Detect which cell encompasses the target text, then output its [X, Y] center coordinate. 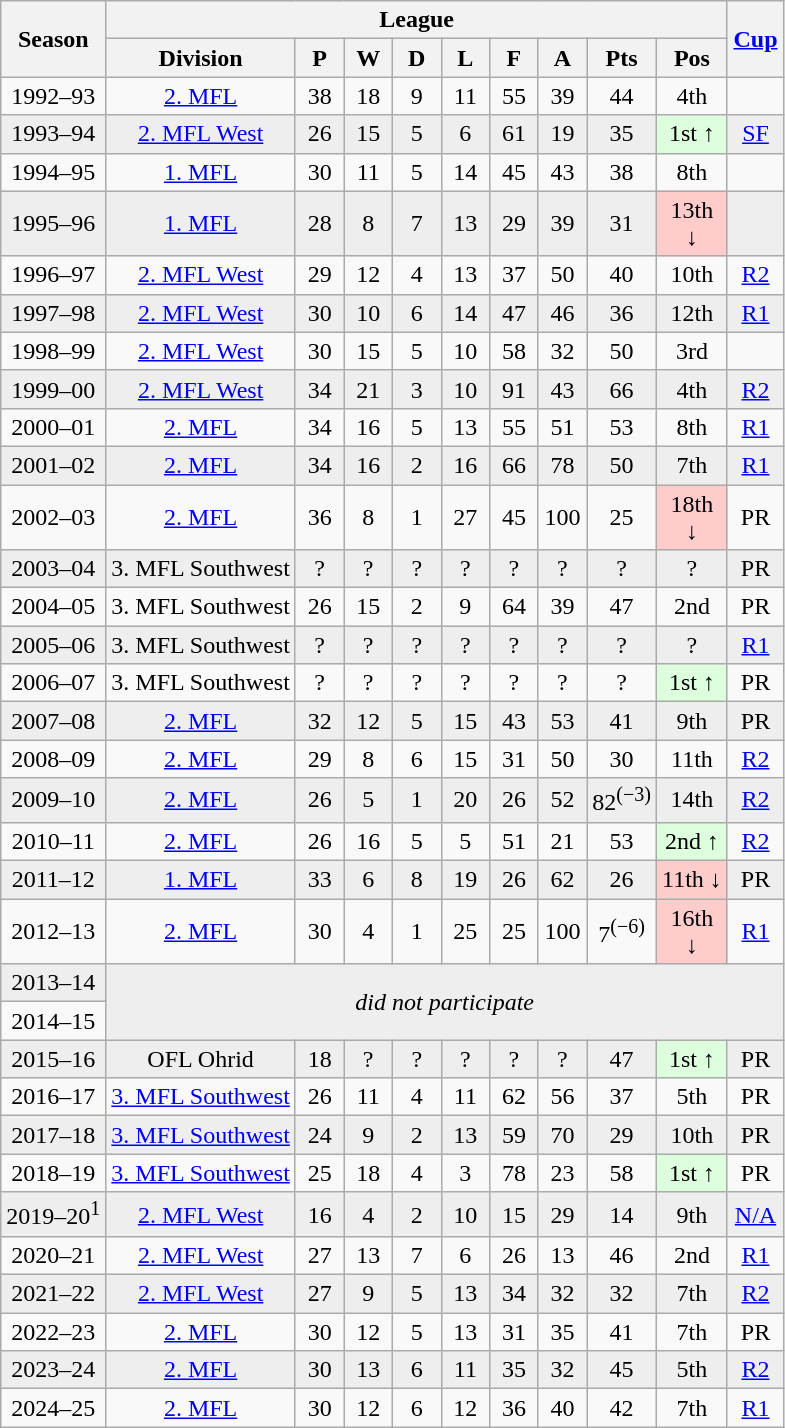
2009–10 [54, 800]
did not participate [445, 1002]
League [417, 20]
2011–12 [54, 880]
OFL Ohrid [201, 1059]
N/A [755, 1214]
2000–01 [54, 427]
Pts [622, 58]
2001–02 [54, 465]
56 [562, 1097]
2019–201 [54, 1214]
12th [692, 313]
28 [320, 224]
2021–22 [54, 1294]
1997–98 [54, 313]
L [466, 58]
3rd [692, 351]
59 [514, 1135]
1994–95 [54, 172]
2006–07 [54, 683]
70 [562, 1135]
2003–04 [54, 569]
64 [514, 607]
2018–19 [54, 1173]
SF [755, 134]
7(−6) [622, 932]
1995–96 [54, 224]
W [368, 58]
23 [562, 1173]
2022–23 [54, 1332]
2017–18 [54, 1135]
44 [622, 96]
20 [466, 800]
Division [201, 58]
11th ↓ [692, 880]
A [562, 58]
P [320, 58]
1996–97 [54, 275]
1999–00 [54, 389]
52 [562, 800]
2002–03 [54, 516]
2004–05 [54, 607]
42 [622, 1408]
24 [320, 1135]
1998–99 [54, 351]
14th [692, 800]
D [416, 58]
2012–13 [54, 932]
2020–21 [54, 1256]
Cup [755, 39]
61 [514, 134]
11th [692, 759]
33 [320, 880]
2015–16 [54, 1059]
2013–14 [54, 983]
2nd ↑ [692, 841]
2005–06 [54, 645]
82(−3) [622, 800]
Season [54, 39]
F [514, 58]
91 [514, 389]
2010–11 [54, 841]
13th ↓ [692, 224]
2008–09 [54, 759]
2014–15 [54, 1021]
2007–08 [54, 721]
1992–93 [54, 96]
Pos [692, 58]
1993–94 [54, 134]
2024–25 [54, 1408]
2023–24 [54, 1370]
2016–17 [54, 1097]
18th ↓ [692, 516]
16th ↓ [692, 932]
